From the cell containing the given text, extract its center point as [x, y] coordinate. 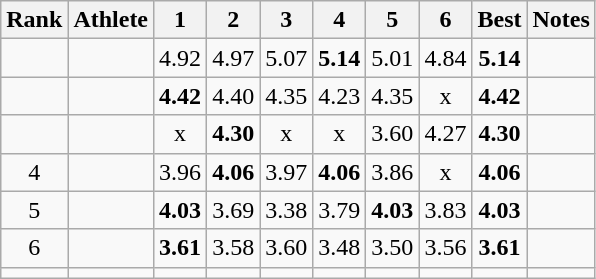
3.50 [392, 248]
3 [286, 20]
4.23 [340, 96]
3.58 [234, 248]
3.56 [446, 248]
3.48 [340, 248]
3.97 [286, 172]
3.86 [392, 172]
3.79 [340, 210]
4.92 [180, 58]
3.38 [286, 210]
1 [180, 20]
4.40 [234, 96]
Rank [34, 20]
Notes [561, 20]
5.07 [286, 58]
Best [500, 20]
Athlete [111, 20]
4.97 [234, 58]
2 [234, 20]
4.84 [446, 58]
4.27 [446, 134]
3.69 [234, 210]
3.83 [446, 210]
3.96 [180, 172]
5.01 [392, 58]
